Search for the cell housing the specified text and yield its [x, y] center coordinate. 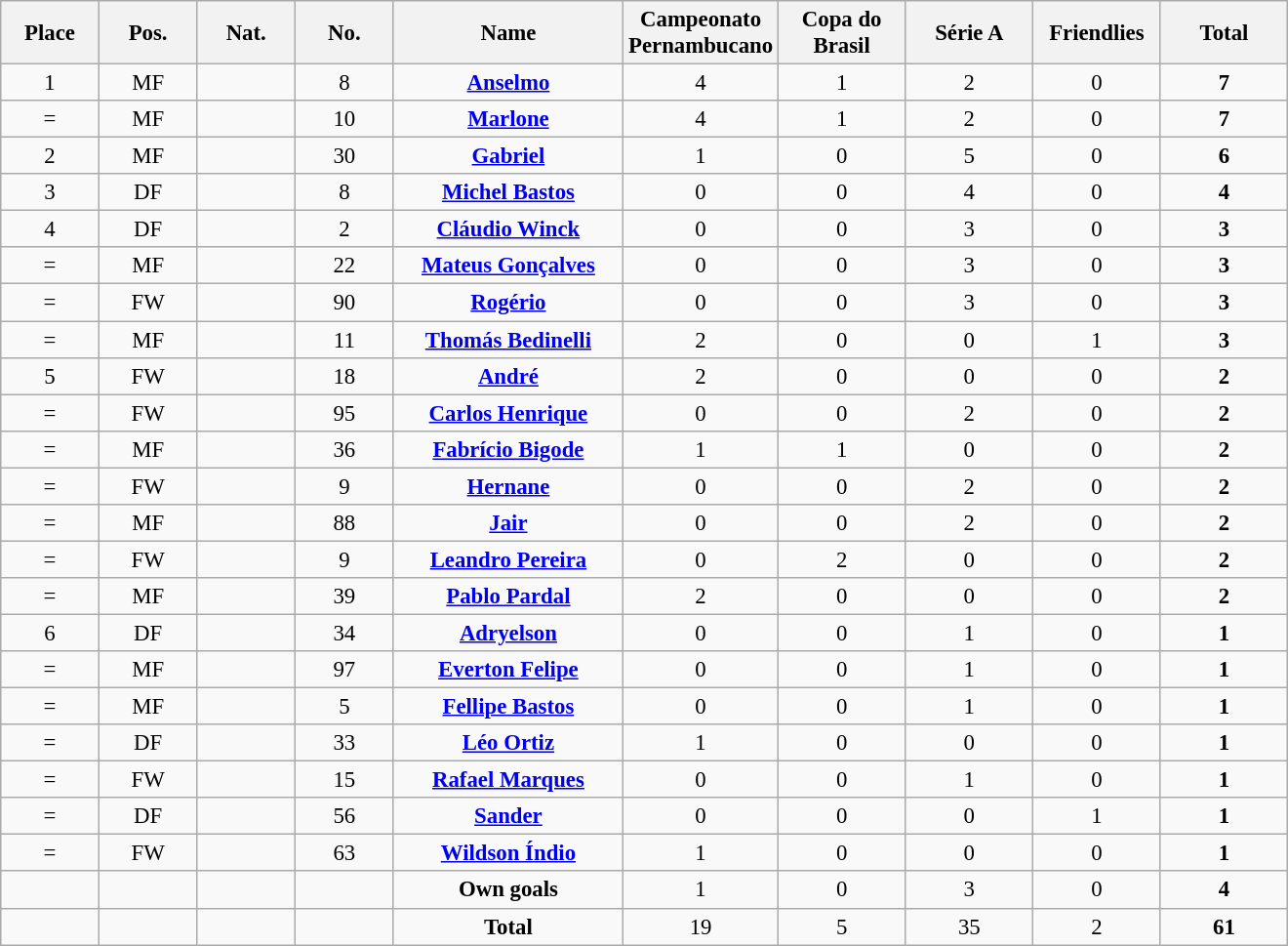
36 [345, 449]
Marlone [508, 119]
30 [345, 156]
Rafael Marques [508, 780]
Mateus Gonçalves [508, 267]
63 [345, 853]
Own goals [508, 890]
Fellipe Bastos [508, 707]
Carlos Henrique [508, 413]
39 [345, 596]
Léo Ortiz [508, 743]
Hernane [508, 486]
95 [345, 413]
Wildson Índio [508, 853]
19 [701, 926]
Gabriel [508, 156]
No. [345, 33]
Rogério [508, 303]
35 [970, 926]
Sander [508, 816]
Name [508, 33]
56 [345, 816]
Campeonato Pernambucano [701, 33]
90 [345, 303]
Leandro Pereira [508, 559]
Pablo Pardal [508, 596]
61 [1224, 926]
Friendlies [1097, 33]
Michel Bastos [508, 192]
34 [345, 633]
15 [345, 780]
11 [345, 340]
88 [345, 523]
Fabrício Bigode [508, 449]
Nat. [246, 33]
Place [51, 33]
Copa do Brasil [841, 33]
Thomás Bedinelli [508, 340]
Série A [970, 33]
Anselmo [508, 83]
Jair [508, 523]
Pos. [148, 33]
18 [345, 376]
97 [345, 670]
André [508, 376]
Cláudio Winck [508, 229]
Everton Felipe [508, 670]
10 [345, 119]
33 [345, 743]
Adryelson [508, 633]
22 [345, 267]
